From the cell containing the given text, extract its center point as (x, y) coordinate. 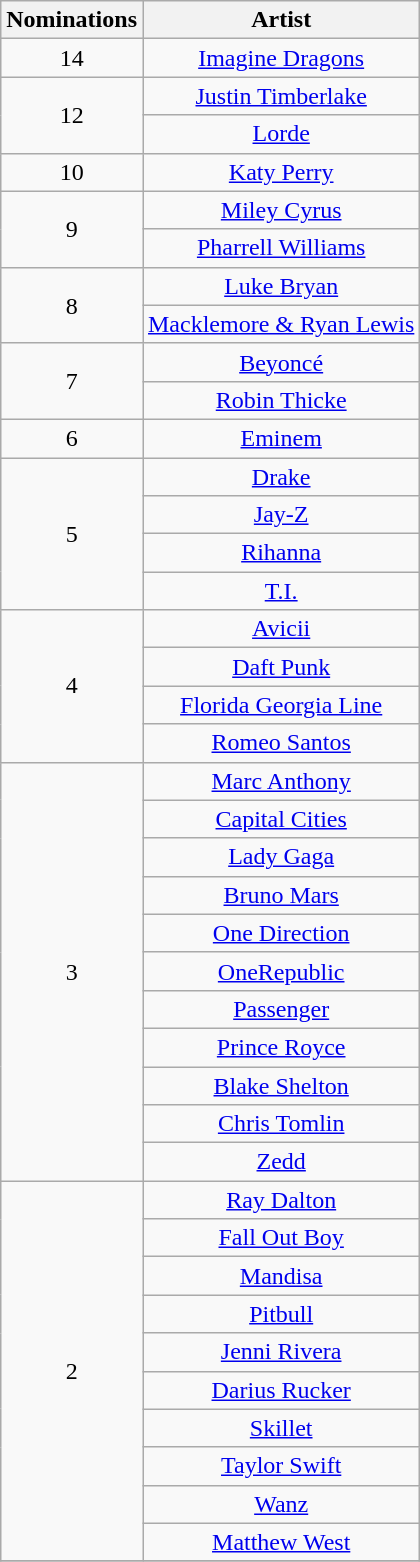
Avicii (280, 629)
3 (72, 972)
10 (72, 172)
Capital Cities (280, 819)
Florida Georgia Line (280, 705)
Artist (280, 20)
Mandisa (280, 1276)
Passenger (280, 1009)
Darius Rucker (280, 1390)
Blake Shelton (280, 1085)
Zedd (280, 1162)
Miley Cyrus (280, 210)
Wanz (280, 1504)
One Direction (280, 933)
Pitbull (280, 1314)
Romeo Santos (280, 743)
Bruno Mars (280, 895)
Drake (280, 477)
8 (72, 305)
Skillet (280, 1428)
Taylor Swift (280, 1466)
Katy Perry (280, 172)
Justin Timberlake (280, 96)
4 (72, 686)
Daft Punk (280, 667)
Prince Royce (280, 1047)
Jay-Z (280, 515)
7 (72, 381)
Eminem (280, 438)
Lorde (280, 134)
Marc Anthony (280, 781)
Chris Tomlin (280, 1124)
6 (72, 438)
2 (72, 1372)
Matthew West (280, 1542)
9 (72, 229)
Jenni Rivera (280, 1352)
Luke Bryan (280, 286)
T.I. (280, 591)
Lady Gaga (280, 857)
Robin Thicke (280, 400)
12 (72, 115)
14 (72, 58)
Pharrell Williams (280, 248)
Rihanna (280, 553)
Ray Dalton (280, 1200)
Fall Out Boy (280, 1238)
Beyoncé (280, 362)
Imagine Dragons (280, 58)
5 (72, 534)
OneRepublic (280, 971)
Macklemore & Ryan Lewis (280, 324)
Nominations (72, 20)
